Output the (X, Y) coordinate of the center of the cell containing the given text.  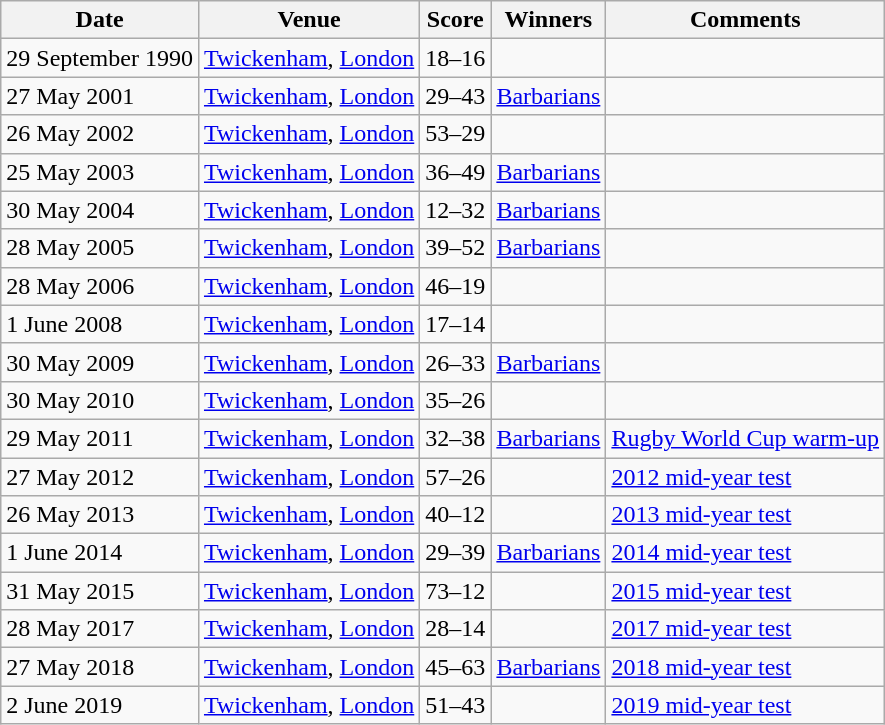
53–29 (456, 134)
26 May 2013 (100, 515)
32–38 (456, 438)
26–33 (456, 362)
29–43 (456, 96)
2013 mid-year test (746, 515)
30 May 2010 (100, 400)
12–32 (456, 210)
25 May 2003 (100, 172)
29 May 2011 (100, 438)
26 May 2002 (100, 134)
29–39 (456, 553)
40–12 (456, 515)
73–12 (456, 591)
2018 mid-year test (746, 667)
27 May 2012 (100, 477)
Rugby World Cup warm-up (746, 438)
31 May 2015 (100, 591)
2017 mid-year test (746, 629)
2014 mid-year test (746, 553)
45–63 (456, 667)
1 June 2008 (100, 324)
27 May 2018 (100, 667)
18–16 (456, 58)
51–43 (456, 705)
2 June 2019 (100, 705)
Date (100, 20)
27 May 2001 (100, 96)
29 September 1990 (100, 58)
30 May 2004 (100, 210)
2012 mid-year test (746, 477)
1 June 2014 (100, 553)
30 May 2009 (100, 362)
36–49 (456, 172)
28–14 (456, 629)
Comments (746, 20)
28 May 2017 (100, 629)
Venue (308, 20)
28 May 2005 (100, 248)
57–26 (456, 477)
17–14 (456, 324)
2015 mid-year test (746, 591)
46–19 (456, 286)
28 May 2006 (100, 286)
Winners (548, 20)
2019 mid-year test (746, 705)
39–52 (456, 248)
35–26 (456, 400)
Score (456, 20)
